Extract the [X, Y] coordinate from the center of the cell holding the provided text.  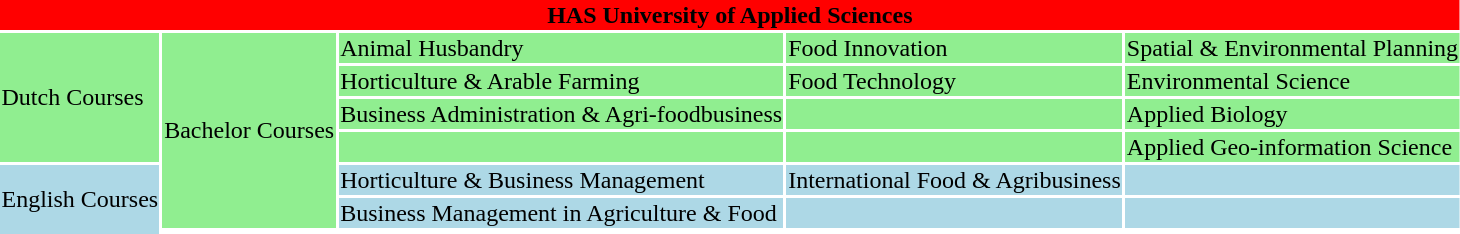
Applied Biology [1292, 114]
Horticulture & Arable Farming [562, 81]
Environmental Science [1292, 81]
International Food & Agribusiness [955, 180]
Business Management in Agriculture & Food [562, 213]
Applied Geo-information Science [1292, 147]
HAS University of Applied Sciences [730, 15]
Food Technology [955, 81]
Horticulture & Business Management [562, 180]
Spatial & Environmental Planning [1292, 48]
Dutch Courses [80, 98]
Bachelor Courses [250, 130]
Animal Husbandry [562, 48]
Business Administration & Agri-foodbusiness [562, 114]
Food Innovation [955, 48]
English Courses [80, 200]
